Return (x, y) of the center of cell containing provided text 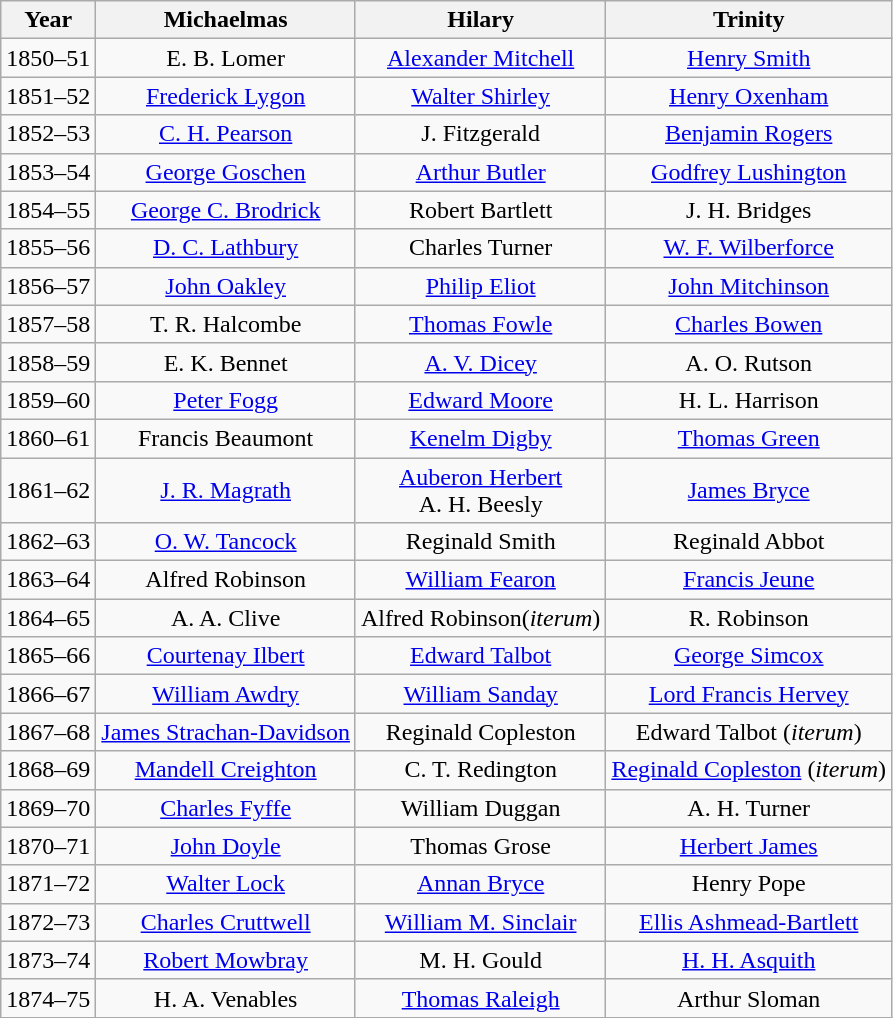
Michaelmas (226, 20)
1860–61 (48, 438)
H. L. Harrison (749, 400)
1864–65 (48, 618)
Alfred Robinson(iterum) (480, 618)
James Strachan-Davidson (226, 732)
Edward Talbot (iterum) (749, 732)
Robert Bartlett (480, 210)
O. W. Tancock (226, 542)
1872–73 (48, 922)
Henry Smith (749, 58)
Thomas Raleigh (480, 998)
Year (48, 20)
Charles Bowen (749, 324)
A. V. Dicey (480, 362)
A. O. Rutson (749, 362)
1867–68 (48, 732)
A. H. Turner (749, 808)
Reginald Smith (480, 542)
1862–63 (48, 542)
Arthur Butler (480, 172)
1859–60 (48, 400)
1857–58 (48, 324)
Edward Talbot (480, 656)
Peter Fogg (226, 400)
Reginald Abbot (749, 542)
1856–57 (48, 286)
W. F. Wilberforce (749, 248)
William M. Sinclair (480, 922)
William Duggan (480, 808)
C. T. Redington (480, 770)
1854–55 (48, 210)
Ellis Ashmead-Bartlett (749, 922)
Arthur Sloman (749, 998)
Thomas Fowle (480, 324)
Reginald Copleston (480, 732)
1866–67 (48, 694)
1851–52 (48, 96)
Walter Shirley (480, 96)
William Sanday (480, 694)
1852–53 (48, 134)
Charles Cruttwell (226, 922)
George Simcox (749, 656)
H. H. Asquith (749, 960)
1858–59 (48, 362)
Henry Pope (749, 884)
M. H. Gould (480, 960)
Edward Moore (480, 400)
1870–71 (48, 846)
John Doyle (226, 846)
Philip Eliot (480, 286)
Auberon Herbert A. H. Beesly (480, 490)
George C. Brodrick (226, 210)
A. A. Clive (226, 618)
Walter Lock (226, 884)
J. Fitzgerald (480, 134)
Benjamin Rogers (749, 134)
Francis Beaumont (226, 438)
1873–74 (48, 960)
J. R. Magrath (226, 490)
Annan Bryce (480, 884)
1850–51 (48, 58)
Courtenay Ilbert (226, 656)
Henry Oxenham (749, 96)
1865–66 (48, 656)
Mandell Creighton (226, 770)
Robert Mowbray (226, 960)
E. K. Bennet (226, 362)
Reginald Copleston (iterum) (749, 770)
1869–70 (48, 808)
Frederick Lygon (226, 96)
William Awdry (226, 694)
1853–54 (48, 172)
D. C. Lathbury (226, 248)
1861–62 (48, 490)
Thomas Grose (480, 846)
John Mitchinson (749, 286)
Charles Turner (480, 248)
E. B. Lomer (226, 58)
Herbert James (749, 846)
T. R. Halcombe (226, 324)
C. H. Pearson (226, 134)
James Bryce (749, 490)
Godfrey Lushington (749, 172)
1863–64 (48, 580)
Alexander Mitchell (480, 58)
Hilary (480, 20)
Francis Jeune (749, 580)
J. H. Bridges (749, 210)
1874–75 (48, 998)
Kenelm Digby (480, 438)
Alfred Robinson (226, 580)
Trinity (749, 20)
William Fearon (480, 580)
George Goschen (226, 172)
Charles Fyffe (226, 808)
1855–56 (48, 248)
John Oakley (226, 286)
1871–72 (48, 884)
H. A. Venables (226, 998)
Lord Francis Hervey (749, 694)
Thomas Green (749, 438)
R. Robinson (749, 618)
1868–69 (48, 770)
